Output the (x, y) coordinate of the center of the cell containing the given text.  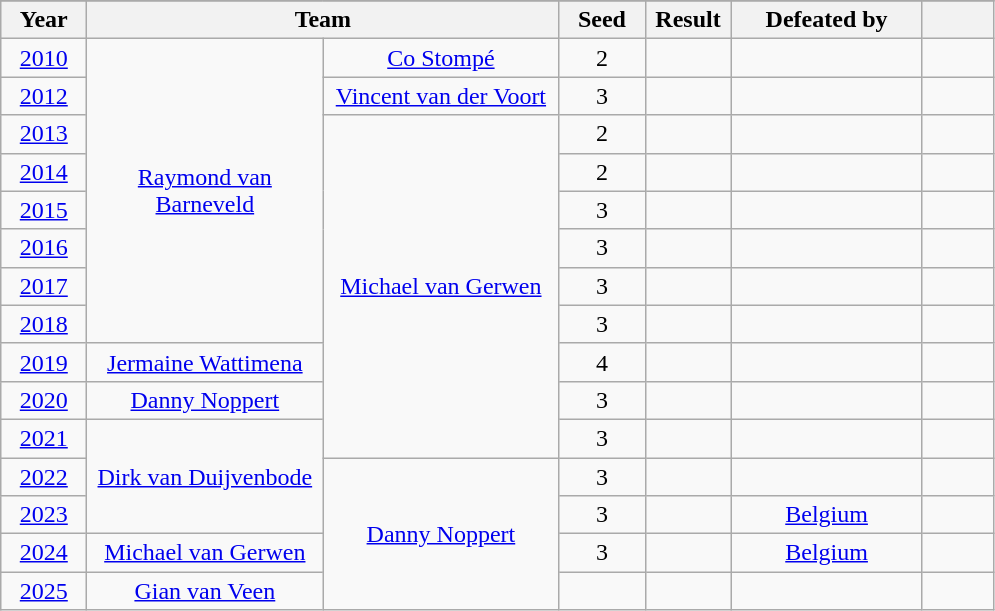
Dirk van Duijvenbode (205, 476)
2020 (44, 400)
2015 (44, 210)
2017 (44, 286)
2021 (44, 438)
2024 (44, 553)
2025 (44, 591)
2019 (44, 362)
2012 (44, 96)
2018 (44, 324)
2010 (44, 58)
Vincent van der Voort (441, 96)
4 (602, 362)
Raymond van Barneveld (205, 191)
Gian van Veen (205, 591)
Seed (602, 20)
2013 (44, 134)
2022 (44, 477)
Result (688, 20)
2023 (44, 515)
2016 (44, 248)
2014 (44, 172)
Team (323, 20)
Defeated by (826, 20)
Year (44, 20)
Jermaine Wattimena (205, 362)
Co Stompé (441, 58)
